Detect which cell encompasses the target text, then output its (X, Y) center coordinate. 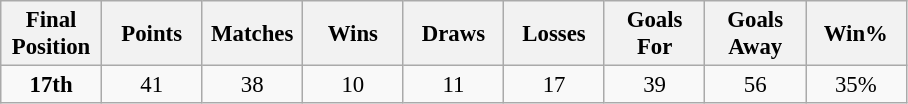
38 (252, 85)
41 (152, 85)
Draws (454, 34)
Matches (252, 34)
10 (354, 85)
Points (152, 34)
17th (52, 85)
11 (454, 85)
56 (756, 85)
Final Position (52, 34)
Losses (554, 34)
17 (554, 85)
35% (856, 85)
Wins (354, 34)
Win% (856, 34)
Goals For (654, 34)
39 (654, 85)
Goals Away (756, 34)
